Return the (X, Y) coordinate for the center point of the cell that contains the specified text.  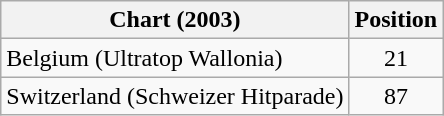
Position (396, 20)
Switzerland (Schweizer Hitparade) (175, 96)
87 (396, 96)
21 (396, 58)
Chart (2003) (175, 20)
Belgium (Ultratop Wallonia) (175, 58)
